Locate the cell with the specified text and output its [x, y] center coordinate. 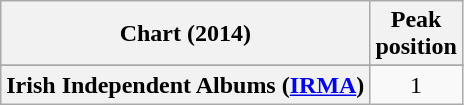
Irish Independent Albums (IRMA) [186, 85]
Peakposition [416, 34]
1 [416, 85]
Chart (2014) [186, 34]
